Provide the (X, Y) coordinate of the cell's center where the given text is located.  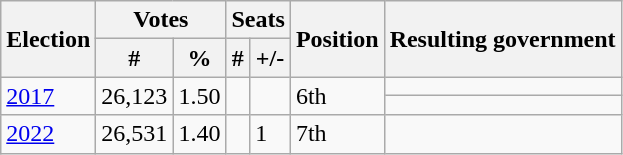
26,123 (134, 96)
7th (337, 134)
1.40 (200, 134)
Position (337, 39)
2022 (48, 134)
1.50 (200, 96)
+/- (270, 58)
26,531 (134, 134)
1 (270, 134)
Resulting government (502, 39)
2017 (48, 96)
Election (48, 39)
Seats (258, 20)
6th (337, 96)
Votes (161, 20)
% (200, 58)
